Search for the cell housing the specified text and yield its (X, Y) center coordinate. 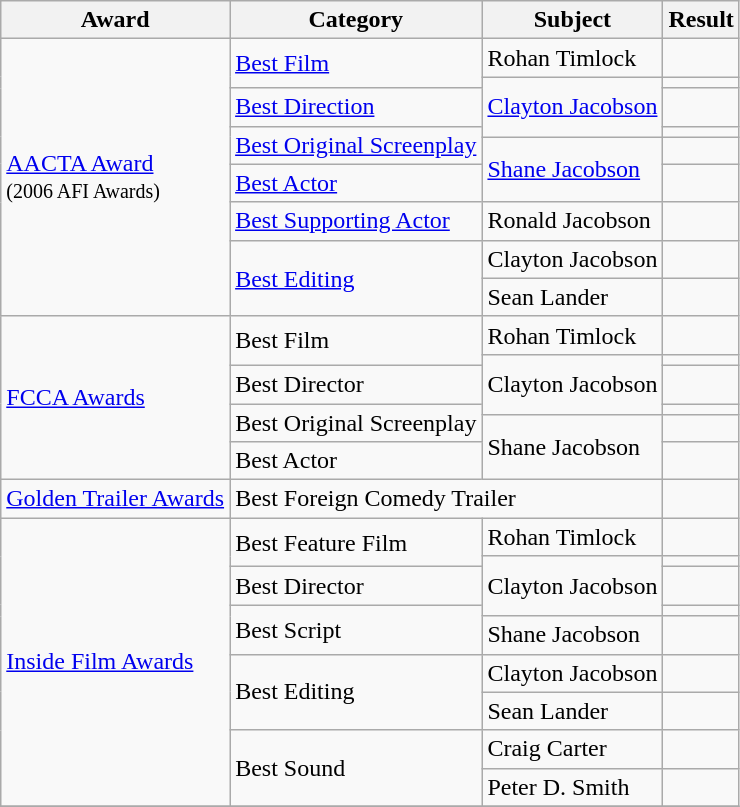
FCCA Awards (116, 398)
Best Feature Film (356, 542)
Best Sound (356, 768)
AACTA Award(2006 AFI Awards) (116, 178)
Ronald Jacobson (572, 221)
Golden Trailer Awards (116, 499)
Result (701, 20)
Best Script (356, 630)
Peter D. Smith (572, 787)
Best Direction (356, 107)
Best Supporting Actor (356, 221)
Craig Carter (572, 749)
Inside Film Awards (116, 662)
Subject (572, 20)
Category (356, 20)
Best Foreign Comedy Trailer (446, 499)
Award (116, 20)
